Pinpoint the cell where the given text exists, returning its [X, Y] midpoint coordinate. 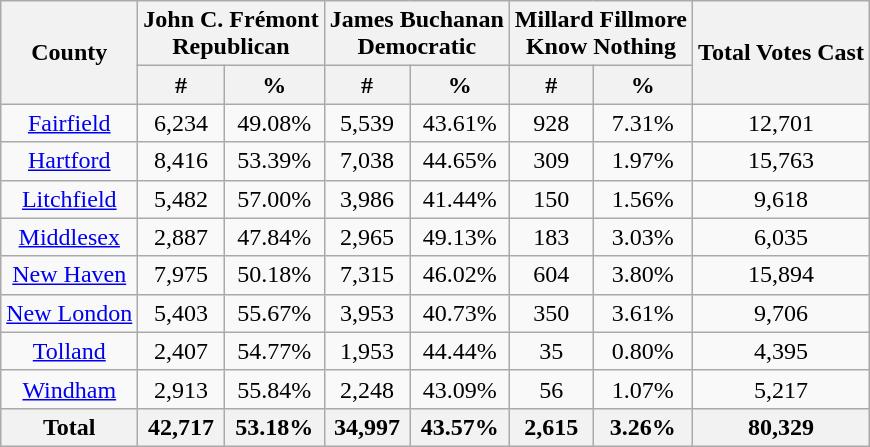
309 [551, 161]
5,539 [367, 123]
New Haven [70, 275]
Total [70, 427]
1,953 [367, 351]
34,997 [367, 427]
47.84% [274, 237]
1.56% [642, 199]
3,986 [367, 199]
15,763 [782, 161]
7,038 [367, 161]
3.80% [642, 275]
3,953 [367, 313]
44.65% [460, 161]
53.18% [274, 427]
County [70, 52]
9,618 [782, 199]
55.67% [274, 313]
Middlesex [70, 237]
7.31% [642, 123]
42,717 [181, 427]
New London [70, 313]
6,234 [181, 123]
43.09% [460, 389]
40.73% [460, 313]
2,965 [367, 237]
80,329 [782, 427]
604 [551, 275]
Total Votes Cast [782, 52]
6,035 [782, 237]
15,894 [782, 275]
Litchfield [70, 199]
46.02% [460, 275]
54.77% [274, 351]
928 [551, 123]
44.44% [460, 351]
Hartford [70, 161]
12,701 [782, 123]
8,416 [181, 161]
John C. FrémontRepublican [231, 34]
James BuchananDemocratic [416, 34]
3.61% [642, 313]
5,217 [782, 389]
Millard FillmoreKnow Nothing [600, 34]
0.80% [642, 351]
3.03% [642, 237]
7,975 [181, 275]
5,482 [181, 199]
49.13% [460, 237]
57.00% [274, 199]
43.57% [460, 427]
43.61% [460, 123]
7,315 [367, 275]
55.84% [274, 389]
Windham [70, 389]
49.08% [274, 123]
4,395 [782, 351]
350 [551, 313]
53.39% [274, 161]
2,887 [181, 237]
2,248 [367, 389]
9,706 [782, 313]
183 [551, 237]
2,407 [181, 351]
56 [551, 389]
Tolland [70, 351]
35 [551, 351]
1.97% [642, 161]
2,913 [181, 389]
41.44% [460, 199]
1.07% [642, 389]
3.26% [642, 427]
2,615 [551, 427]
150 [551, 199]
Fairfield [70, 123]
5,403 [181, 313]
50.18% [274, 275]
